Scan for the cell matching the given text and deliver its (X, Y) coordinate at center. 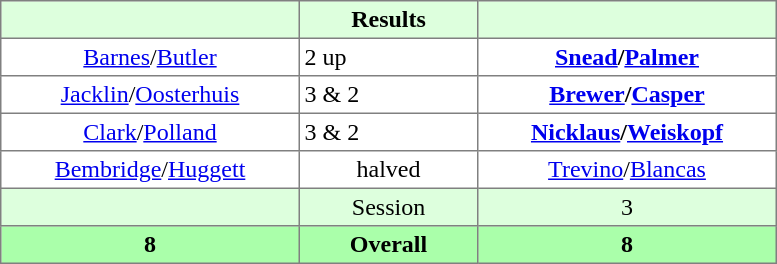
Brewer/Casper (627, 95)
Barnes/Butler (150, 57)
Clark/Polland (150, 132)
Jacklin/Oosterhuis (150, 95)
Results (388, 20)
halved (388, 170)
Nicklaus/Weiskopf (627, 132)
3 (627, 207)
2 up (388, 57)
Snead/Palmer (627, 57)
Session (388, 207)
Trevino/Blancas (627, 170)
Overall (388, 245)
Bembridge/Huggett (150, 170)
